From the cell containing the given text, extract its center point as (X, Y) coordinate. 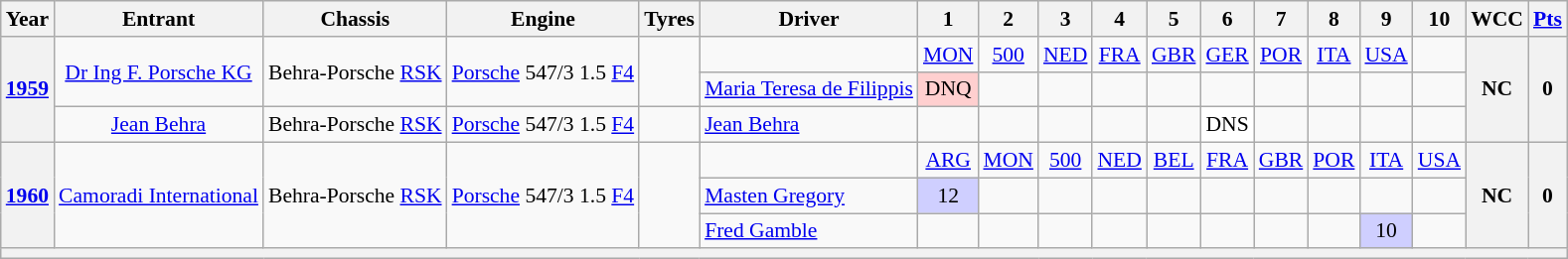
Chassis (356, 19)
Camoradi International (159, 196)
6 (1226, 19)
1959 (28, 89)
7 (1282, 19)
1 (948, 19)
Entrant (159, 19)
Tyres (670, 19)
Dr Ing F. Porsche KG (159, 71)
2 (1008, 19)
BEL (1175, 161)
8 (1333, 19)
Year (28, 19)
3 (1065, 19)
DNS (1226, 125)
Driver (809, 19)
5 (1175, 19)
1960 (28, 196)
ARG (948, 161)
4 (1119, 19)
Maria Teresa de Filippis (809, 89)
GER (1226, 55)
Masten Gregory (809, 195)
Fred Gamble (809, 231)
12 (948, 195)
DNQ (948, 89)
Pts (1548, 19)
9 (1385, 19)
Engine (544, 19)
WCC (1496, 19)
